Capture the cell that displays the provided text and extract its (x, y) central coordinate. 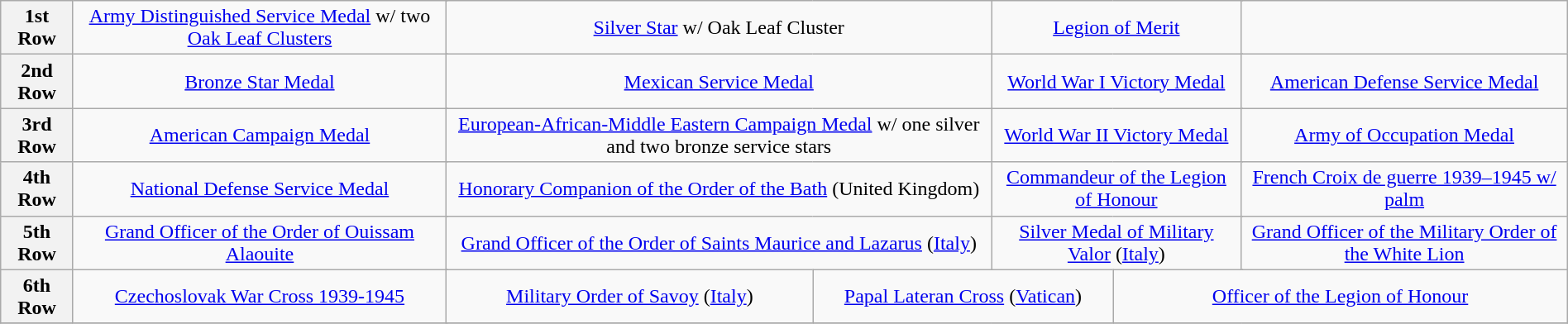
American Defense Service Medal (1404, 81)
Czechoslovak War Cross 1939-1945 (260, 296)
Honorary Companion of the Order of the Bath (United Kingdom) (719, 188)
National Defense Service Medal (260, 188)
Grand Officer of the Order of Saints Maurice and Lazarus (Italy) (719, 243)
European-African-Middle Eastern Campaign Medal w/ one silver and two bronze service stars (719, 136)
Papal Lateran Cross (Vatican) (963, 296)
French Croix de guerre 1939–1945 w/ palm (1404, 188)
6th Row (37, 296)
Silver Star w/ Oak Leaf Cluster (719, 28)
Bronze Star Medal (260, 81)
American Campaign Medal (260, 136)
Grand Officer of the Military Order of the White Lion (1404, 243)
2nd Row (37, 81)
Legion of Merit (1116, 28)
World War I Victory Medal (1116, 81)
Officer of the Legion of Honour (1340, 296)
4th Row (37, 188)
Army of Occupation Medal (1404, 136)
3rd Row (37, 136)
1st Row (37, 28)
World War II Victory Medal (1116, 136)
Silver Medal of Military Valor (Italy) (1116, 243)
Army Distinguished Service Medal w/ two Oak Leaf Clusters (260, 28)
Grand Officer of the Order of Ouissam Alaouite (260, 243)
5th Row (37, 243)
Commandeur of the Legion of Honour (1116, 188)
Military Order of Savoy (Italy) (630, 296)
Mexican Service Medal (719, 81)
